For the text-containing cell, return its midpoint in [x, y] coordinate format. 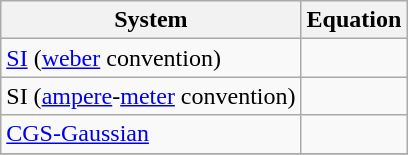
CGS-Gaussian [151, 134]
Equation [354, 20]
System [151, 20]
SI (weber convention) [151, 58]
SI (ampere-meter convention) [151, 96]
